For the text-containing cell, return its midpoint in (x, y) coordinate format. 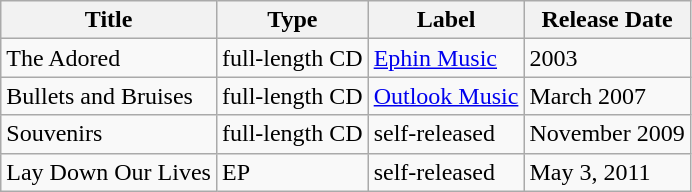
Ephin Music (446, 58)
May 3, 2011 (607, 172)
2003 (607, 58)
Title (109, 20)
March 2007 (607, 96)
Release Date (607, 20)
The Adored (109, 58)
November 2009 (607, 134)
Lay Down Our Lives (109, 172)
Outlook Music (446, 96)
Souvenirs (109, 134)
EP (292, 172)
Bullets and Bruises (109, 96)
Type (292, 20)
Label (446, 20)
